Scan for the cell matching the given text and deliver its [X, Y] coordinate at center. 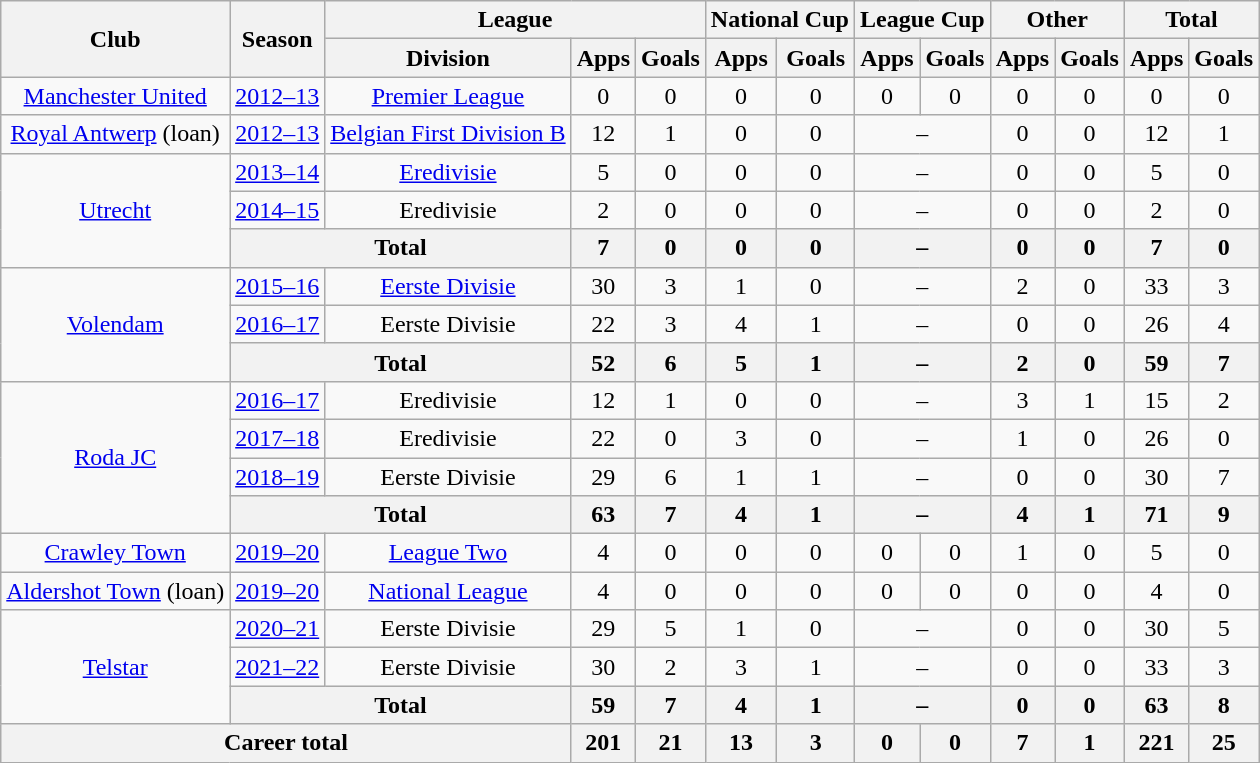
2017–18 [278, 438]
Belgian First Division B [448, 134]
Royal Antwerp (loan) [116, 134]
9 [1224, 515]
Aldershot Town (loan) [116, 591]
Roda JC [116, 457]
2018–19 [278, 477]
National Cup [780, 20]
21 [671, 743]
13 [741, 743]
15 [1156, 400]
National League [448, 591]
71 [1156, 515]
Premier League [448, 96]
Career total [286, 743]
Manchester United [116, 96]
League Cup [922, 20]
Other [1057, 20]
Utrecht [116, 210]
Crawley Town [116, 553]
Club [116, 39]
2021–22 [278, 667]
2014–15 [278, 210]
221 [1156, 743]
Division [448, 58]
8 [1224, 705]
52 [603, 362]
Season [278, 39]
League [516, 20]
2020–21 [278, 629]
Volendam [116, 324]
Telstar [116, 667]
201 [603, 743]
2013–14 [278, 172]
League Two [448, 553]
2015–16 [278, 286]
25 [1224, 743]
